Detect which cell encompasses the target text, then output its [X, Y] center coordinate. 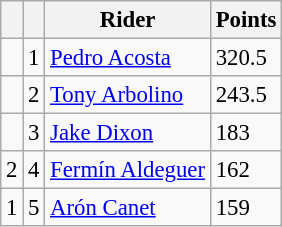
159 [246, 208]
Arón Canet [128, 208]
5 [34, 208]
Tony Arbolino [128, 95]
183 [246, 133]
243.5 [246, 95]
162 [246, 170]
320.5 [246, 58]
Pedro Acosta [128, 58]
Fermín Aldeguer [128, 170]
Points [246, 20]
Rider [128, 20]
4 [34, 170]
3 [34, 133]
Jake Dixon [128, 133]
